Return the (x, y) coordinate for the center point of the cell that contains the specified text.  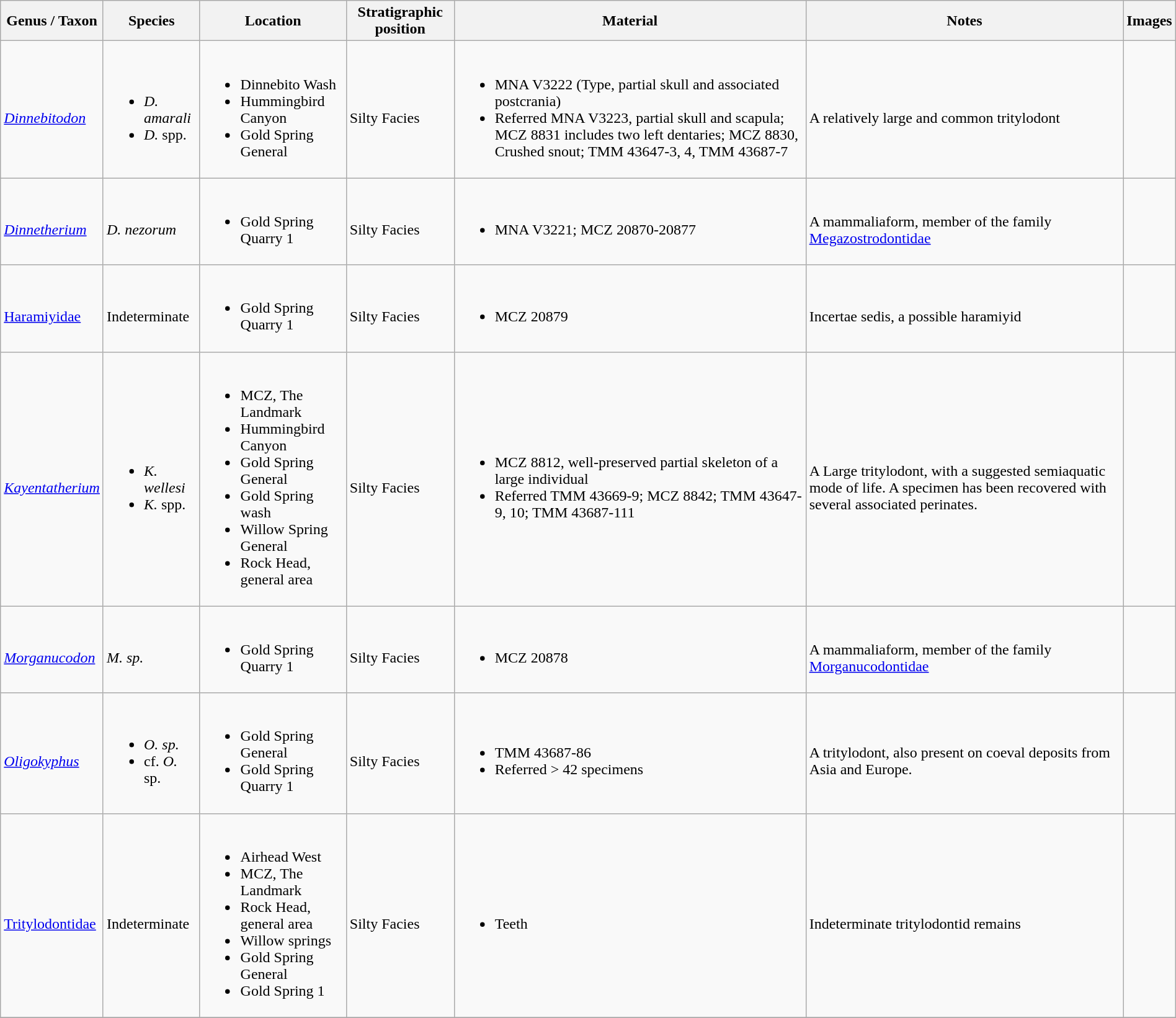
Haramiyidae (52, 308)
Teeth (630, 916)
MCZ 8812, well-preserved partial skeleton of a large individualReferred TMM 43669-9; MCZ 8842; TMM 43647-9, 10; TMM 43687-111 (630, 479)
Indeterminate tritylodontid remains (964, 916)
Morganucodon (52, 650)
A relatively large and common tritylodont (964, 109)
A tritylodont, also present on coeval deposits from Asia and Europe. (964, 753)
M. sp. (151, 650)
Images (1149, 21)
TMM 43687-86Referred > 42 specimens (630, 753)
Airhead WestMCZ, The LandmarkRock Head, general areaWillow springsGold Spring GeneralGold Spring 1 (273, 916)
Notes (964, 21)
Genus / Taxon (52, 21)
Material (630, 21)
A Large tritylodont, with a suggested semiaquatic mode of life. A specimen has been recovered with several associated perinates. (964, 479)
Dinnebito WashHummingbird CanyonGold Spring General (273, 109)
Species (151, 21)
Dinnebitodon (52, 109)
Stratigraphic position (400, 21)
Incertae sedis, a possible haramiyid (964, 308)
Tritylodontidae (52, 916)
MNA V3221; MCZ 20870-20877 (630, 221)
D. amaraliD. spp. (151, 109)
K. wellesiK. spp. (151, 479)
Kayentatherium (52, 479)
D. nezorum (151, 221)
Oligokyphus (52, 753)
Gold Spring GeneralGold Spring Quarry 1 (273, 753)
A mammaliaform, member of the family Megazostrodontidae (964, 221)
MCZ 20879 (630, 308)
MCZ 20878 (630, 650)
MCZ, The LandmarkHummingbird CanyonGold Spring GeneralGold Spring washWillow Spring GeneralRock Head, general area (273, 479)
A mammaliaform, member of the family Morganucodontidae (964, 650)
Dinnetherium (52, 221)
Location (273, 21)
O. sp.cf. O. sp. (151, 753)
